Extract the [x, y] coordinate from the center of the cell holding the provided text.  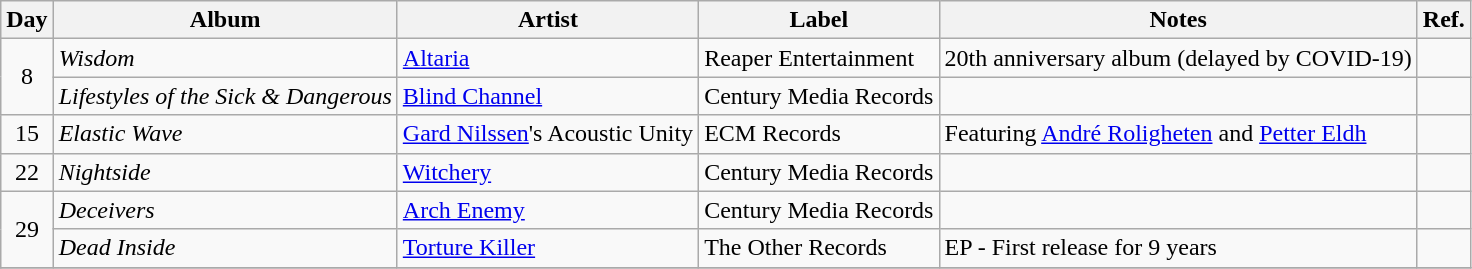
Dead Inside [225, 248]
Day [27, 20]
20th anniversary album (delayed by COVID-19) [1178, 58]
Deceivers [225, 210]
Artist [548, 20]
Witchery [548, 172]
Wisdom [225, 58]
Elastic Wave [225, 134]
EP - First release for 9 years [1178, 248]
8 [27, 77]
Album [225, 20]
Nightside [225, 172]
Blind Channel [548, 96]
Label [819, 20]
15 [27, 134]
Reaper Entertainment [819, 58]
Ref. [1444, 20]
22 [27, 172]
Torture Killer [548, 248]
29 [27, 229]
Altaria [548, 58]
The Other Records [819, 248]
Lifestyles of the Sick & Dangerous [225, 96]
ECM Records [819, 134]
Gard Nilssen's Acoustic Unity [548, 134]
Arch Enemy [548, 210]
Featuring André Roligheten and Petter Eldh [1178, 134]
Notes [1178, 20]
